Find where the given text appears and provide that cell's center as [x, y] coordinate. 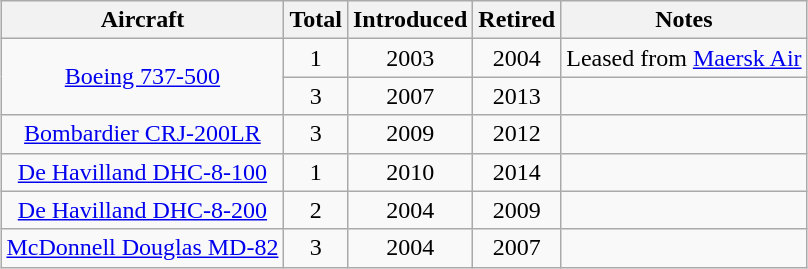
Leased from Maersk Air [684, 58]
2014 [517, 172]
2010 [410, 172]
Total [316, 20]
2 [316, 210]
Introduced [410, 20]
Aircraft [142, 20]
De Havilland DHC-8-100 [142, 172]
2012 [517, 134]
2003 [410, 58]
Notes [684, 20]
McDonnell Douglas MD-82 [142, 248]
De Havilland DHC-8-200 [142, 210]
2013 [517, 96]
Boeing 737-500 [142, 77]
Bombardier CRJ-200LR [142, 134]
Retired [517, 20]
